Capture the cell that displays the provided text and extract its (x, y) central coordinate. 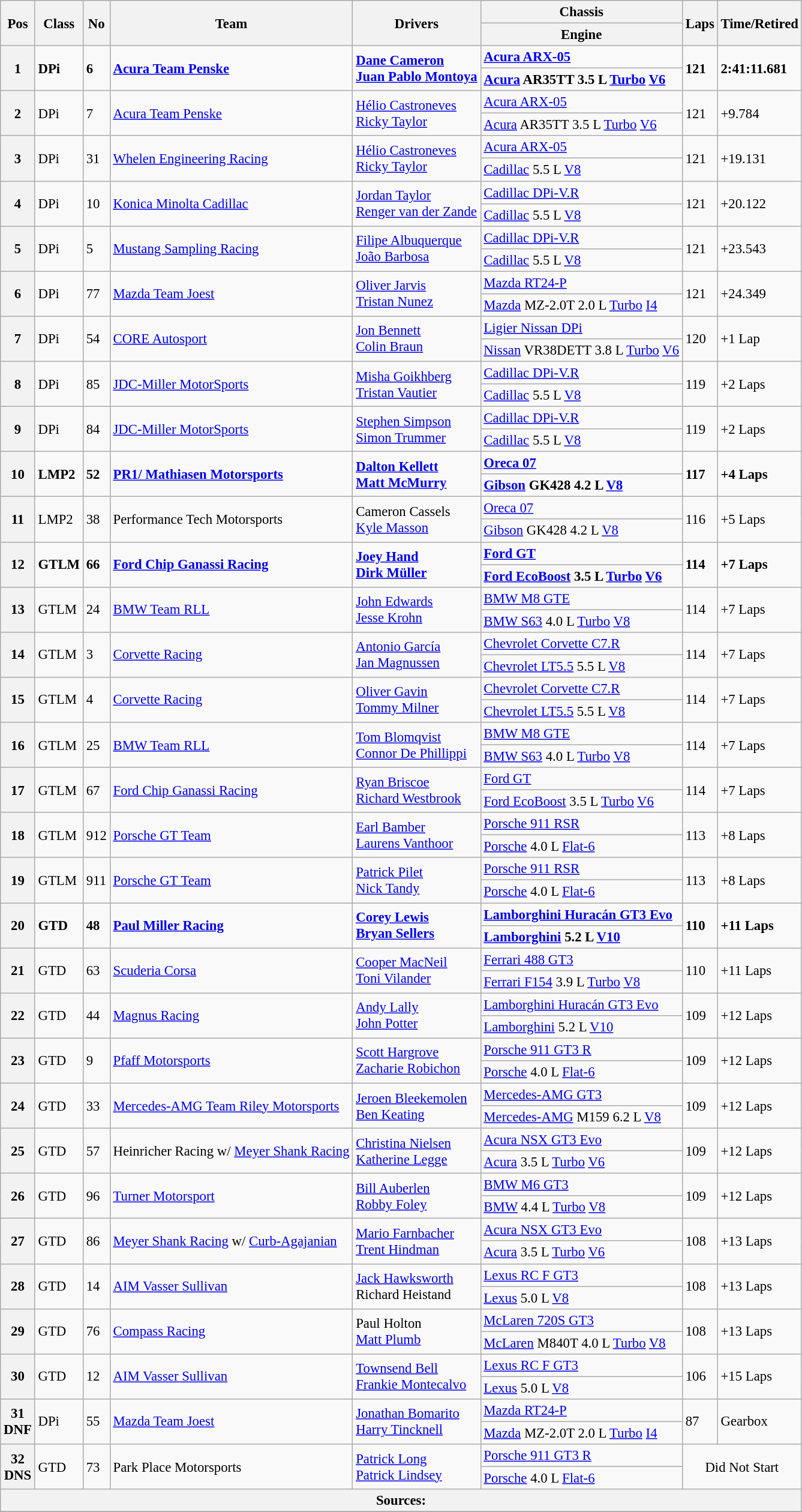
Laps (699, 23)
Whelen Engineering Racing (232, 158)
+24.349 (759, 294)
John Edwards Jesse Krohn (416, 610)
CORE Autosport (232, 338)
Jon Bennett Colin Braun (416, 338)
Konica Minolta Cadillac (232, 204)
73 (96, 1466)
33 (96, 1105)
Paul Holton Matt Plumb (416, 1331)
Chassis (581, 12)
Team (232, 23)
19 (18, 881)
Corey Lewis Bryan Sellers (416, 925)
Drivers (416, 23)
21 (18, 971)
Filipe Albuquerque João Barbosa (416, 248)
Gearbox (759, 1422)
20 (18, 925)
+9.784 (759, 113)
Patrick Long Patrick Lindsey (416, 1466)
+20.122 (759, 204)
Jordan Taylor Renger van der Zande (416, 204)
44 (96, 1015)
Joey Hand Dirk Müller (416, 564)
Ryan Briscoe Richard Westbrook (416, 790)
67 (96, 790)
+23.543 (759, 248)
911 (96, 881)
23 (18, 1061)
Magnus Racing (232, 1015)
Antonio García Jan Magnussen (416, 655)
2:41:11.681 (759, 68)
117 (699, 474)
1 (18, 68)
Pfaff Motorsports (232, 1061)
15 (18, 700)
16 (18, 745)
31DNF (18, 1422)
Engine (581, 35)
Nissan VR38DETT 3.8 L Turbo V6 (581, 350)
Scuderia Corsa (232, 971)
30 (18, 1376)
11 (18, 520)
McLaren 720S GT3 (581, 1320)
McLaren M840T 4.0 L Turbo V8 (581, 1343)
18 (18, 835)
Mercedes-AMG Team Riley Motorsports (232, 1105)
Performance Tech Motorsports (232, 520)
Paul Miller Racing (232, 925)
Mercedes-AMG M159 6.2 L V8 (581, 1117)
85 (96, 384)
Sources: (401, 1501)
Oliver Jarvis Tristan Nunez (416, 294)
Mercedes-AMG GT3 (581, 1094)
912 (96, 835)
Class (59, 23)
77 (96, 294)
63 (96, 971)
Pos (18, 23)
29 (18, 1331)
+5 Laps (759, 520)
106 (699, 1376)
Scott Hargrove Zacharie Robichon (416, 1061)
Meyer Shank Racing w/ Curb-Agajanian (232, 1241)
13 (18, 610)
48 (96, 925)
38 (96, 520)
Bill Auberlen Robby Foley (416, 1196)
+15 Laps (759, 1376)
Jack Hawksworth Richard Heistand (416, 1286)
57 (96, 1151)
Jonathan Bomarito Harry Tincknell (416, 1422)
Misha Goikhberg Tristan Vautier (416, 384)
86 (96, 1241)
Townsend Bell Frankie Montecalvo (416, 1376)
8 (18, 384)
PR1/ Mathiasen Motorsports (232, 474)
66 (96, 564)
+1 Lap (759, 338)
Andy Lally John Potter (416, 1015)
26 (18, 1196)
+19.131 (759, 158)
96 (96, 1196)
No (96, 23)
Cameron Cassels Kyle Masson (416, 520)
84 (96, 430)
Tom Blomqvist Connor De Phillippi (416, 745)
54 (96, 338)
Did Not Start (741, 1466)
87 (699, 1422)
Mustang Sampling Racing (232, 248)
Turner Motorsport (232, 1196)
76 (96, 1331)
Cooper MacNeil Toni Vilander (416, 971)
116 (699, 520)
BMW M6 GT3 (581, 1185)
BMW 4.4 L Turbo V8 (581, 1207)
Ferrari F154 3.9 L Turbo V8 (581, 982)
Dane Cameron Juan Pablo Montoya (416, 68)
Time/Retired (759, 23)
Mario Farnbacher Trent Hindman (416, 1241)
+4 Laps (759, 474)
Christina Nielsen Katherine Legge (416, 1151)
Patrick Pilet Nick Tandy (416, 881)
Dalton Kellett Matt McMurry (416, 474)
Park Place Motorsports (232, 1466)
17 (18, 790)
Oliver Gavin Tommy Milner (416, 700)
22 (18, 1015)
120 (699, 338)
27 (18, 1241)
Compass Racing (232, 1331)
55 (96, 1422)
Ferrari 488 GT3 (581, 959)
2 (18, 113)
Stephen Simpson Simon Trummer (416, 430)
28 (18, 1286)
52 (96, 474)
Ligier Nissan DPi (581, 328)
Heinricher Racing w/ Meyer Shank Racing (232, 1151)
32DNS (18, 1466)
Earl Bamber Laurens Vanthoor (416, 835)
Jeroen Bleekemolen Ben Keating (416, 1105)
31 (96, 158)
